Output the [X, Y] coordinate of the center of the cell containing the given text.  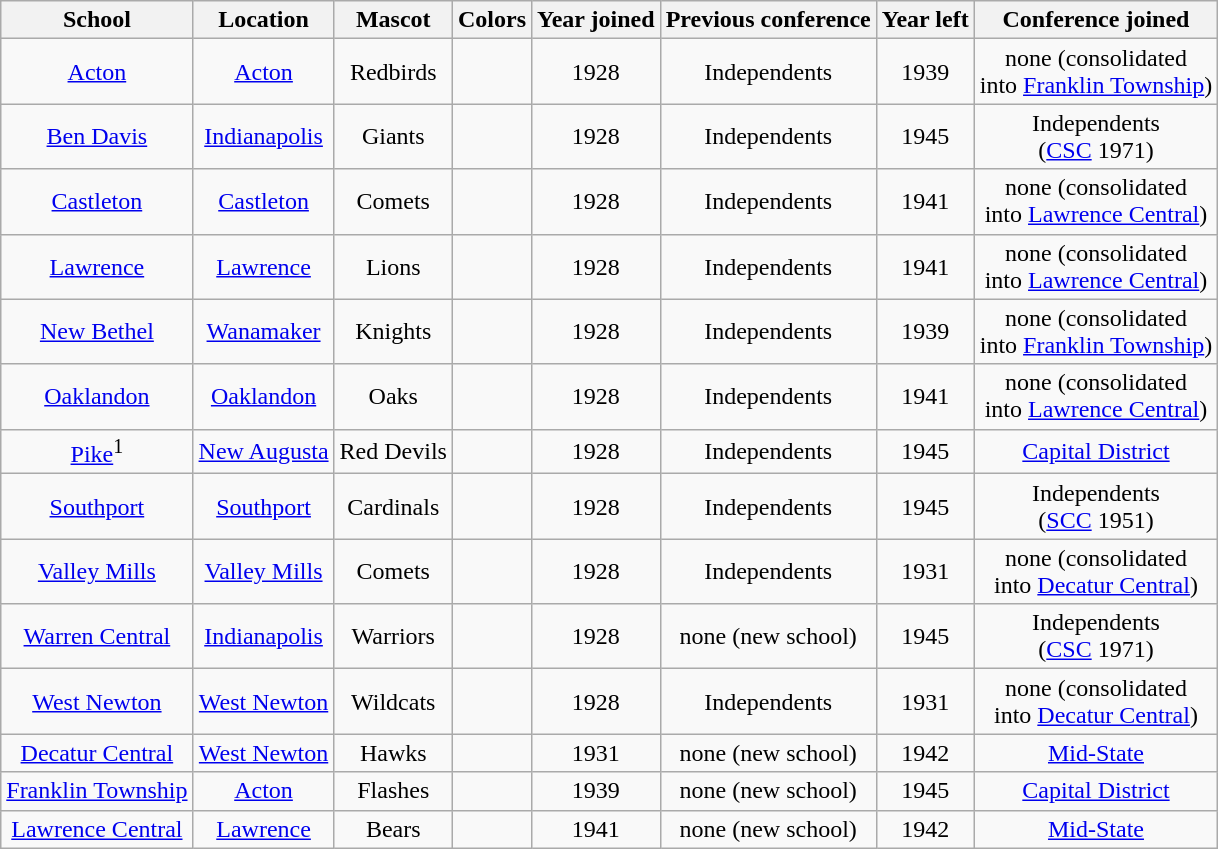
Ben Davis [97, 136]
Cardinals [393, 506]
Warriors [393, 636]
Warren Central [97, 636]
Conference joined [1096, 20]
Location [264, 20]
Year joined [596, 20]
Redbirds [393, 72]
Mascot [393, 20]
Year left [925, 20]
New Augusta [264, 452]
Independents(SCC 1951) [1096, 506]
Decatur Central [97, 753]
Colors [492, 20]
Bears [393, 829]
Hawks [393, 753]
Franklin Township [97, 791]
Previous conference [768, 20]
Red Devils [393, 452]
Oaks [393, 396]
Knights [393, 332]
Flashes [393, 791]
School [97, 20]
Lions [393, 266]
Giants [393, 136]
Lawrence Central [97, 829]
New Bethel [97, 332]
Pike1 [97, 452]
Wanamaker [264, 332]
Wildcats [393, 702]
